From the cell containing the given text, extract its center point as (x, y) coordinate. 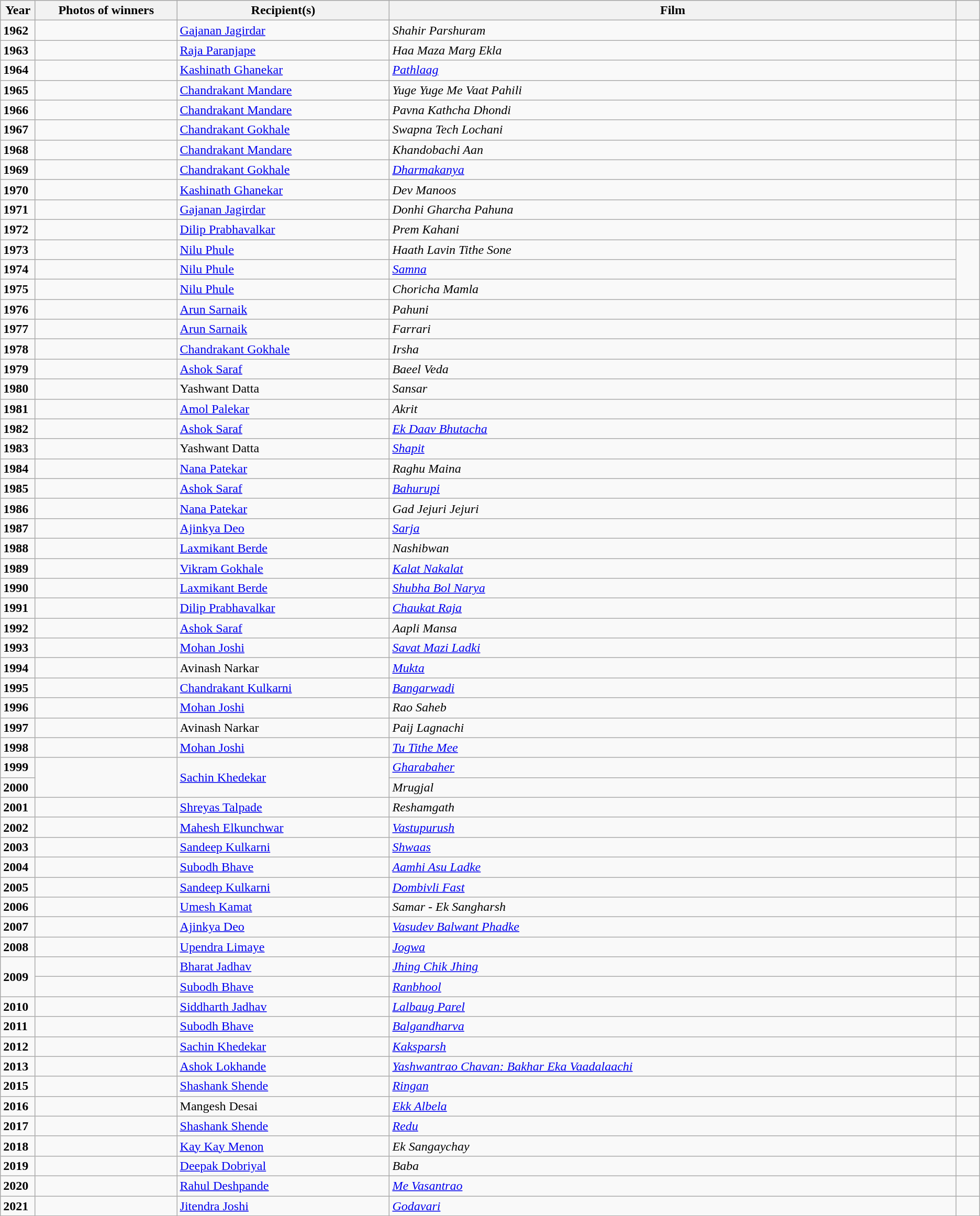
Bharat Jadhav (283, 967)
1971 (18, 209)
Gharabaher (673, 767)
Me Vasantrao (673, 1186)
2001 (18, 807)
1964 (18, 70)
2005 (18, 887)
1972 (18, 229)
Raghu Maina (673, 468)
Godavari (673, 1206)
1994 (18, 668)
Ekk Albela (673, 1106)
Jogwa (673, 947)
Dombivli Fast (673, 887)
2020 (18, 1186)
Samna (673, 270)
Ringan (673, 1086)
1968 (18, 150)
Shapit (673, 449)
Ranbhool (673, 987)
Balgandharva (673, 1027)
1967 (18, 130)
Ek Sangaychay (673, 1146)
1992 (18, 628)
Bahurupi (673, 488)
Choricha Mamla (673, 289)
Khandobachi Aan (673, 150)
Paij Lagnachi (673, 728)
1975 (18, 289)
Farrari (673, 329)
1978 (18, 349)
Nashibwan (673, 548)
1989 (18, 568)
2000 (18, 787)
Kaksparsh (673, 1046)
Reshamgath (673, 807)
Dharmakanya (673, 170)
Baeel Veda (673, 369)
1974 (18, 270)
Amol Palekar (283, 409)
1999 (18, 767)
2004 (18, 867)
2021 (18, 1206)
Mangesh Desai (283, 1106)
Yashwantrao Chavan: Bakhar Eka Vaadalaachi (673, 1066)
Year (18, 10)
Vasudev Balwant Phadke (673, 927)
Ek Daav Bhutacha (673, 429)
Deepak Dobriyal (283, 1166)
1987 (18, 528)
Tu Tithe Mee (673, 748)
Donhi Gharcha Pahuna (673, 209)
1996 (18, 708)
Chaukat Raja (673, 608)
1966 (18, 110)
Kalat Nakalat (673, 568)
Vastupurush (673, 827)
Haa Maza Marg Ekla (673, 50)
Shahir Parshuram (673, 30)
Sansar (673, 389)
1965 (18, 90)
Gad Jejuri Jejuri (673, 508)
1973 (18, 250)
2016 (18, 1106)
1995 (18, 688)
1985 (18, 488)
1980 (18, 389)
1988 (18, 548)
Raja Paranjape (283, 50)
2015 (18, 1086)
1977 (18, 329)
Ashok Lokhande (283, 1066)
Rahul Deshpande (283, 1186)
Mukta (673, 668)
Vikram Gokhale (283, 568)
Baba (673, 1166)
Akrit (673, 409)
1990 (18, 588)
1982 (18, 429)
1997 (18, 728)
Haath Lavin Tithe Sone (673, 250)
2007 (18, 927)
Upendra Limaye (283, 947)
Pavna Kathcha Dhondi (673, 110)
Samar - Ek Sangharsh (673, 907)
Prem Kahani (673, 229)
Kay Kay Menon (283, 1146)
1970 (18, 189)
1963 (18, 50)
1984 (18, 468)
2013 (18, 1066)
2010 (18, 1007)
1983 (18, 449)
1979 (18, 369)
Savat Mazi Ladki (673, 648)
Rao Saheb (673, 708)
Shwaas (673, 847)
Film (673, 10)
Recipient(s) (283, 10)
2017 (18, 1126)
2011 (18, 1027)
Jhing Chik Jhing (673, 967)
Sarja (673, 528)
Irsha (673, 349)
1981 (18, 409)
Dev Manoos (673, 189)
Umesh Kamat (283, 907)
Mrugjal (673, 787)
Mahesh Elkunchwar (283, 827)
1991 (18, 608)
Siddharth Jadhav (283, 1007)
Photos of winners (106, 10)
2002 (18, 827)
2003 (18, 847)
1969 (18, 170)
Swapna Tech Lochani (673, 130)
Yuge Yuge Me Vaat Pahili (673, 90)
Pahuni (673, 309)
1976 (18, 309)
Aapli Mansa (673, 628)
Shreyas Talpade (283, 807)
1993 (18, 648)
Bangarwadi (673, 688)
2009 (18, 977)
2012 (18, 1046)
Lalbaug Parel (673, 1007)
Jitendra Joshi (283, 1206)
Shubha Bol Narya (673, 588)
1962 (18, 30)
2006 (18, 907)
2008 (18, 947)
1998 (18, 748)
2018 (18, 1146)
Redu (673, 1126)
1986 (18, 508)
Aamhi Asu Ladke (673, 867)
Pathlaag (673, 70)
Chandrakant Kulkarni (283, 688)
2019 (18, 1166)
